Search for the cell housing the specified text and yield its [X, Y] center coordinate. 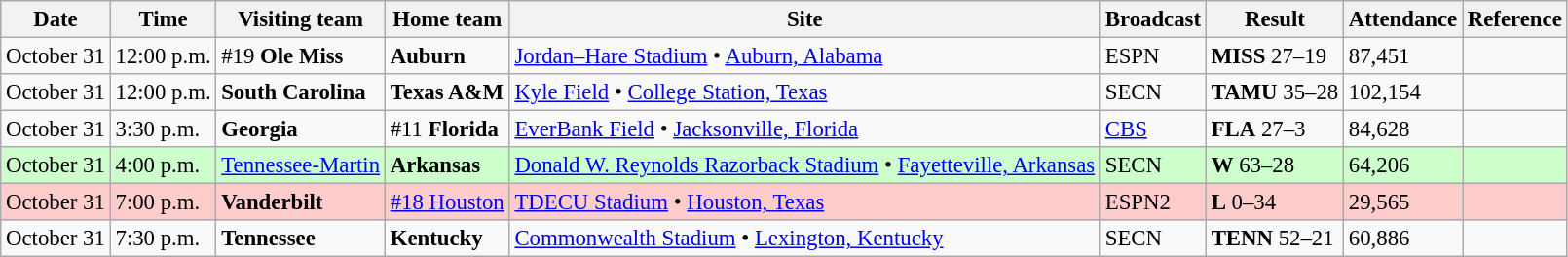
TDECU Stadium • Houston, Texas [804, 202]
Donald W. Reynolds Razorback Stadium • Fayetteville, Arkansas [804, 165]
#11 Florida [447, 129]
4:00 p.m. [164, 165]
Commonwealth Stadium • Lexington, Kentucky [804, 239]
102,154 [1403, 92]
7:00 p.m. [164, 202]
South Carolina [300, 92]
Time [164, 19]
TENN 52–21 [1274, 239]
Arkansas [447, 165]
Visiting team [300, 19]
64,206 [1403, 165]
#19 Ole Miss [300, 56]
Jordan–Hare Stadium • Auburn, Alabama [804, 56]
Home team [447, 19]
TAMU 35–28 [1274, 92]
L 0–34 [1274, 202]
Site [804, 19]
ESPN [1153, 56]
Texas A&M [447, 92]
Kyle Field • College Station, Texas [804, 92]
Kentucky [447, 239]
Broadcast [1153, 19]
FLA 27–3 [1274, 129]
7:30 p.m. [164, 239]
Vanderbilt [300, 202]
Date [56, 19]
MISS 27–19 [1274, 56]
29,565 [1403, 202]
Auburn [447, 56]
Georgia [300, 129]
Reference [1515, 19]
84,628 [1403, 129]
#18 Houston [447, 202]
3:30 p.m. [164, 129]
Tennessee-Martin [300, 165]
87,451 [1403, 56]
EverBank Field • Jacksonville, Florida [804, 129]
Tennessee [300, 239]
W 63–28 [1274, 165]
ESPN2 [1153, 202]
CBS [1153, 129]
Attendance [1403, 19]
60,886 [1403, 239]
Result [1274, 19]
